Provide the (x, y) coordinate of the cell's center where the given text is located.  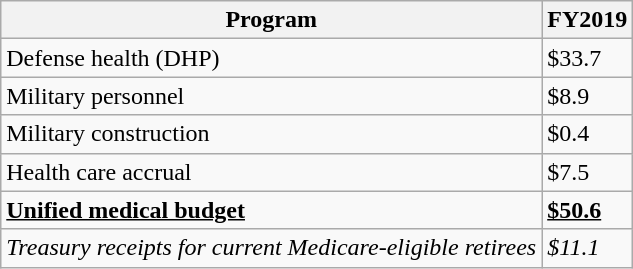
FY2019 (588, 20)
$0.4 (588, 134)
Military construction (272, 134)
$7.5 (588, 172)
$33.7 (588, 58)
Treasury receipts for current Medicare-eligible retirees (272, 248)
$8.9 (588, 96)
Military personnel (272, 96)
$11.1 (588, 248)
Defense health (DHP) (272, 58)
Unified medical budget (272, 210)
Program (272, 20)
Health care accrual (272, 172)
$50.6 (588, 210)
